Determine the [X, Y] coordinate at the center of the cell enclosing the given text.  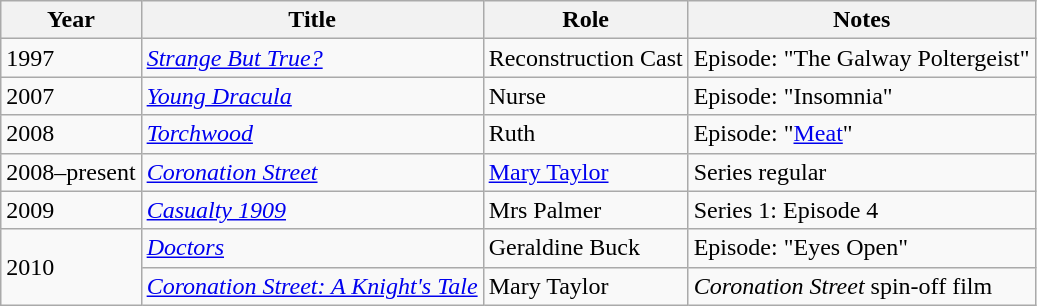
2008 [71, 134]
Episode: "Eyes Open" [862, 248]
Young Dracula [312, 96]
Series regular [862, 172]
Reconstruction Cast [586, 58]
Mrs Palmer [586, 210]
Notes [862, 20]
2007 [71, 96]
Episode: "Meat" [862, 134]
Coronation Street: A Knight's Tale [312, 286]
Casualty 1909 [312, 210]
Ruth [586, 134]
2010 [71, 267]
Role [586, 20]
Year [71, 20]
Nurse [586, 96]
2008–present [71, 172]
Series 1: Episode 4 [862, 210]
Doctors [312, 248]
Title [312, 20]
Torchwood [312, 134]
Coronation Street [312, 172]
1997 [71, 58]
Episode: "Insomnia" [862, 96]
Geraldine Buck [586, 248]
Strange But True? [312, 58]
2009 [71, 210]
Coronation Street spin-off film [862, 286]
Episode: "The Galway Poltergeist" [862, 58]
